Identify which cell holds the provided text, then report its [x, y] central coordinate. 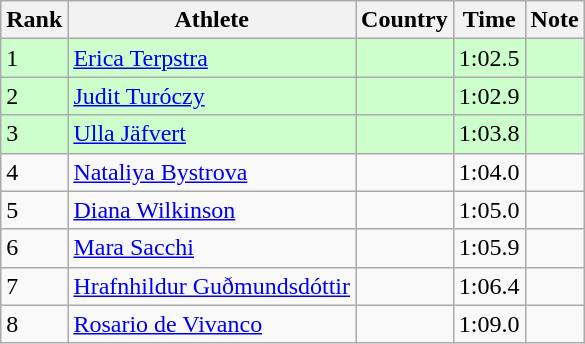
1:06.4 [489, 286]
Rosario de Vivanco [212, 324]
Judit Turóczy [212, 96]
1:04.0 [489, 172]
Hrafnhildur Guðmundsdóttir [212, 286]
Time [489, 20]
1:02.5 [489, 58]
1:05.0 [489, 210]
Mara Sacchi [212, 248]
2 [34, 96]
Nataliya Bystrova [212, 172]
Rank [34, 20]
Diana Wilkinson [212, 210]
1:09.0 [489, 324]
3 [34, 134]
1 [34, 58]
1:05.9 [489, 248]
1:03.8 [489, 134]
Erica Terpstra [212, 58]
Note [554, 20]
Country [405, 20]
7 [34, 286]
1:02.9 [489, 96]
6 [34, 248]
5 [34, 210]
8 [34, 324]
Ulla Jäfvert [212, 134]
Athlete [212, 20]
4 [34, 172]
